Find where the given text appears and provide that cell's center as (x, y) coordinate. 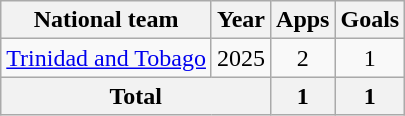
Year (240, 20)
2 (303, 58)
National team (106, 20)
Trinidad and Tobago (106, 58)
2025 (240, 58)
Apps (303, 20)
Goals (370, 20)
Total (136, 96)
